For the text-containing cell, return its midpoint in (x, y) coordinate format. 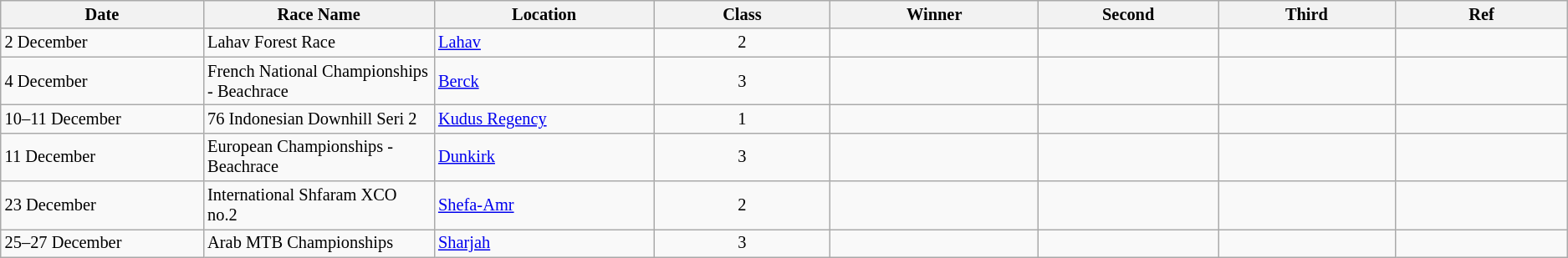
Location (544, 14)
Arab MTB Championships (319, 243)
Lahav (544, 43)
Third (1306, 14)
Date (102, 14)
European Championships - Beachrace (319, 157)
Ref (1482, 14)
4 December (102, 81)
Shefa-Amr (544, 205)
11 December (102, 157)
10–11 December (102, 119)
Lahav Forest Race (319, 43)
International Shfaram XCO no.2 (319, 205)
Winner (935, 14)
French National Championships - Beachrace (319, 81)
Kudus Regency (544, 119)
Class (743, 14)
Sharjah (544, 243)
Second (1129, 14)
Berck (544, 81)
23 December (102, 205)
2 December (102, 43)
Race Name (319, 14)
Dunkirk (544, 157)
76 Indonesian Downhill Seri 2 (319, 119)
1 (743, 119)
25–27 December (102, 243)
